Pinpoint the cell where the given text exists, returning its [X, Y] midpoint coordinate. 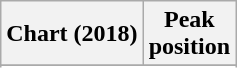
Peak position [189, 34]
Chart (2018) [72, 34]
